Capture the cell that displays the provided text and extract its (x, y) central coordinate. 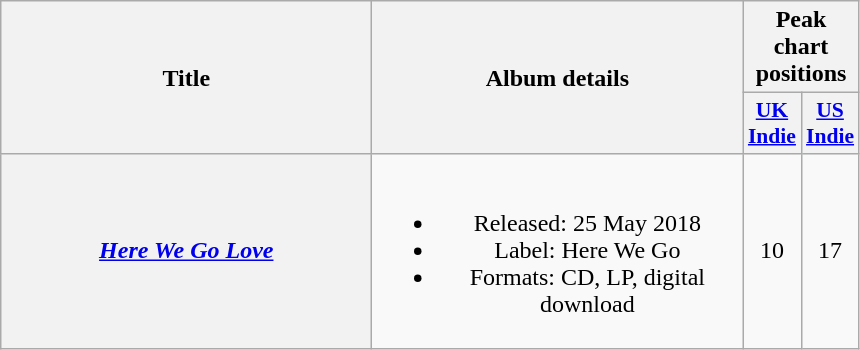
Title (186, 78)
Album details (558, 78)
10 (772, 251)
Here We Go Love (186, 251)
US Indie (830, 124)
UK Indie (772, 124)
Peak chart positions (801, 47)
Released: 25 May 2018Label: Here We GoFormats: CD, LP, digital download (558, 251)
17 (830, 251)
